Identify which cell holds the provided text, then report its (x, y) central coordinate. 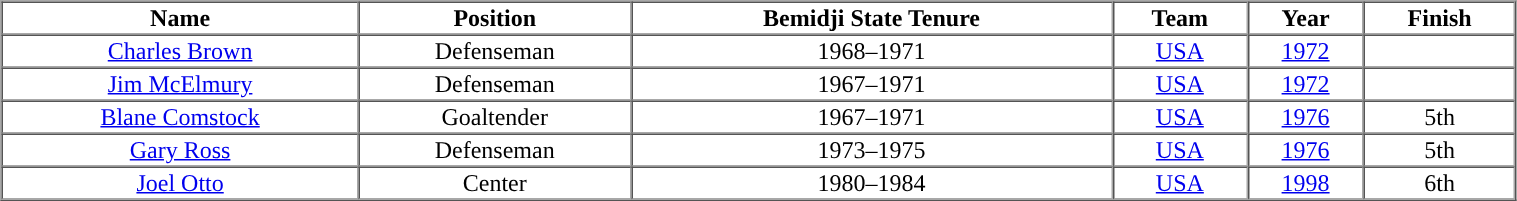
Name (180, 18)
Year (1306, 18)
1998 (1306, 182)
1968–1971 (872, 50)
Bemidji State Tenure (872, 18)
Jim McElmury (180, 84)
Center (495, 182)
6th (1440, 182)
Charles Brown (180, 50)
1973–1975 (872, 150)
Finish (1440, 18)
Gary Ross (180, 150)
Position (495, 18)
Goaltender (495, 116)
Joel Otto (180, 182)
1980–1984 (872, 182)
Team (1180, 18)
Blane Comstock (180, 116)
